Find where the given text appears and provide that cell's center as [x, y] coordinate. 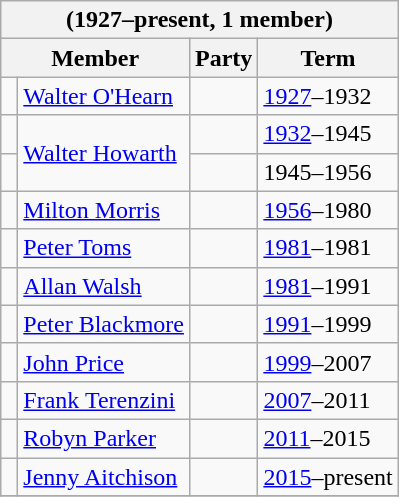
1932–1945 [328, 134]
2015–present [328, 477]
1927–1932 [328, 96]
Frank Terenzini [104, 400]
Walter Howarth [104, 153]
Allan Walsh [104, 286]
1999–2007 [328, 362]
Milton Morris [104, 210]
Term [328, 58]
2011–2015 [328, 438]
1981–1981 [328, 248]
Robyn Parker [104, 438]
1981–1991 [328, 286]
Party [223, 58]
Walter O'Hearn [104, 96]
1945–1956 [328, 172]
2007–2011 [328, 400]
Peter Blackmore [104, 324]
Jenny Aitchison [104, 477]
Member [96, 58]
1991–1999 [328, 324]
John Price [104, 362]
1956–1980 [328, 210]
Peter Toms [104, 248]
(1927–present, 1 member) [200, 20]
